Detect which cell encompasses the target text, then output its (X, Y) center coordinate. 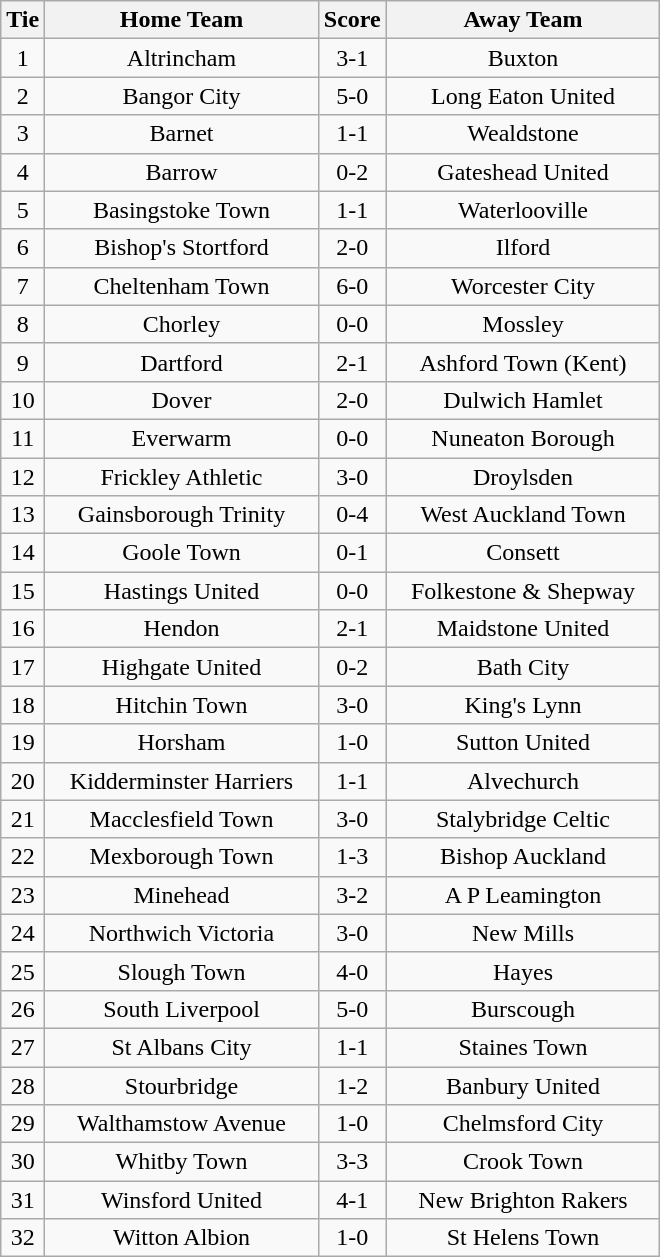
Nuneaton Borough (523, 438)
3-2 (352, 895)
30 (23, 1162)
King's Lynn (523, 705)
4-1 (352, 1200)
Mexborough Town (182, 857)
14 (23, 553)
New Brighton Rakers (523, 1200)
Crook Town (523, 1162)
Waterlooville (523, 210)
Frickley Athletic (182, 477)
New Mills (523, 933)
South Liverpool (182, 1009)
St Albans City (182, 1047)
Bangor City (182, 96)
Everwarm (182, 438)
Sutton United (523, 743)
Gateshead United (523, 172)
Horsham (182, 743)
Bath City (523, 667)
Maidstone United (523, 629)
Mossley (523, 324)
Stalybridge Celtic (523, 819)
Witton Albion (182, 1238)
28 (23, 1085)
Tie (23, 20)
Whitby Town (182, 1162)
17 (23, 667)
Folkestone & Shepway (523, 591)
Kidderminster Harriers (182, 781)
Ilford (523, 248)
0-1 (352, 553)
Cheltenham Town (182, 286)
1-2 (352, 1085)
West Auckland Town (523, 515)
Macclesfield Town (182, 819)
Hayes (523, 971)
Bishop's Stortford (182, 248)
Basingstoke Town (182, 210)
Chorley (182, 324)
Northwich Victoria (182, 933)
Bishop Auckland (523, 857)
Alvechurch (523, 781)
Burscough (523, 1009)
Slough Town (182, 971)
Worcester City (523, 286)
20 (23, 781)
18 (23, 705)
A P Leamington (523, 895)
Altrincham (182, 58)
Barrow (182, 172)
4-0 (352, 971)
Droylsden (523, 477)
Walthamstow Avenue (182, 1124)
26 (23, 1009)
27 (23, 1047)
Buxton (523, 58)
29 (23, 1124)
Dartford (182, 362)
8 (23, 324)
3-1 (352, 58)
31 (23, 1200)
Hastings United (182, 591)
Barnet (182, 134)
7 (23, 286)
1-3 (352, 857)
Long Eaton United (523, 96)
Ashford Town (Kent) (523, 362)
22 (23, 857)
Dulwich Hamlet (523, 400)
Hitchin Town (182, 705)
9 (23, 362)
Highgate United (182, 667)
0-4 (352, 515)
Banbury United (523, 1085)
3 (23, 134)
6-0 (352, 286)
5 (23, 210)
25 (23, 971)
Goole Town (182, 553)
2 (23, 96)
Winsford United (182, 1200)
19 (23, 743)
Stourbridge (182, 1085)
12 (23, 477)
13 (23, 515)
21 (23, 819)
Chelmsford City (523, 1124)
24 (23, 933)
16 (23, 629)
Consett (523, 553)
Hendon (182, 629)
10 (23, 400)
1 (23, 58)
Minehead (182, 895)
3-3 (352, 1162)
Away Team (523, 20)
St Helens Town (523, 1238)
32 (23, 1238)
Wealdstone (523, 134)
11 (23, 438)
Dover (182, 400)
Staines Town (523, 1047)
4 (23, 172)
Gainsborough Trinity (182, 515)
Score (352, 20)
6 (23, 248)
Home Team (182, 20)
23 (23, 895)
15 (23, 591)
